Scan for the cell matching the given text and deliver its [X, Y] coordinate at center. 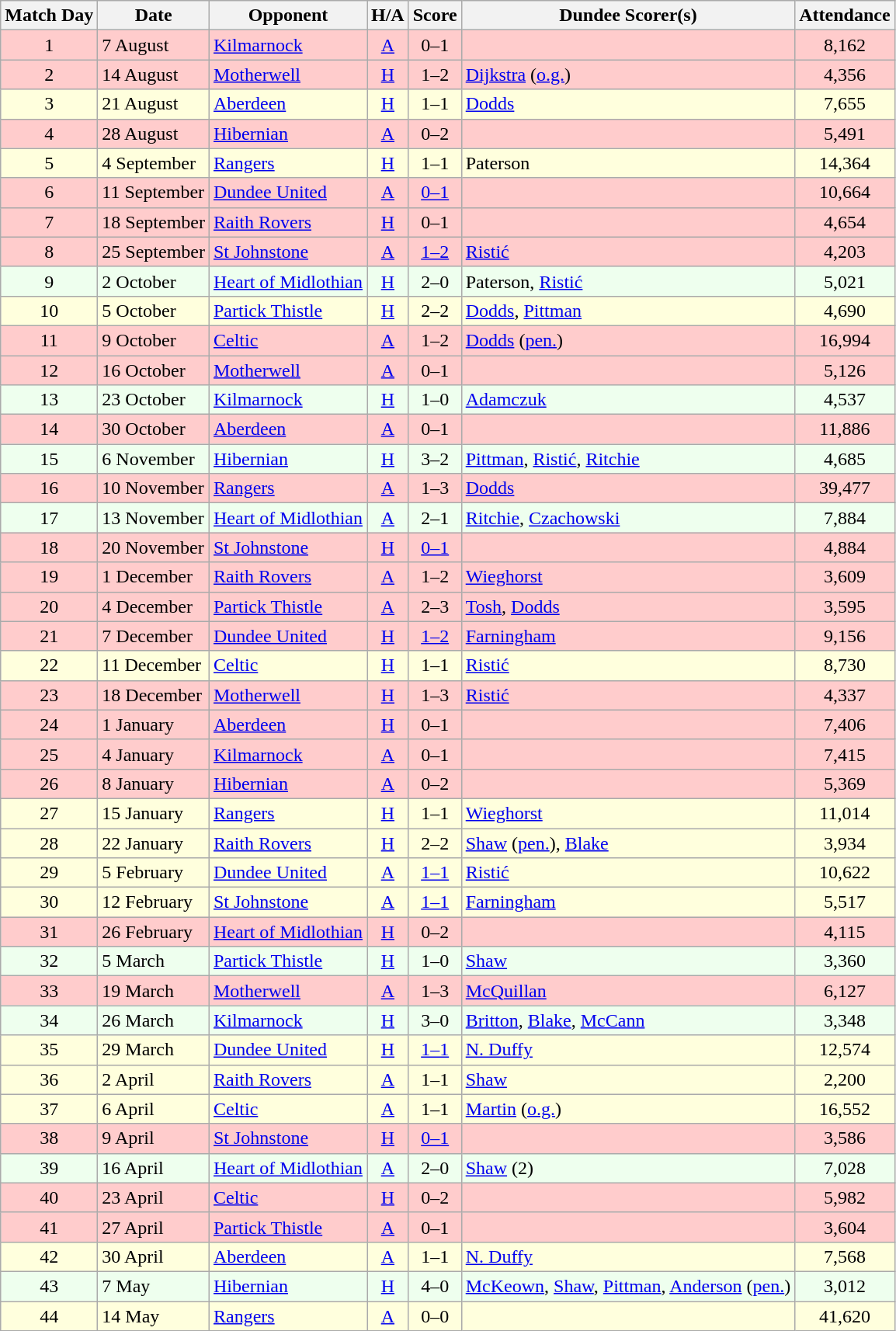
8,730 [845, 665]
7 August [154, 45]
23 April [154, 1197]
26 February [154, 932]
3,360 [845, 961]
9 April [154, 1138]
9 October [154, 340]
7 [50, 222]
4 [50, 134]
25 September [154, 252]
1 January [154, 725]
14 May [154, 1316]
13 November [154, 518]
18 [50, 547]
12 [50, 370]
17 [50, 518]
28 [50, 843]
26 [50, 784]
5,021 [845, 281]
Date [154, 16]
33 [50, 991]
6 April [154, 1109]
41,620 [845, 1316]
11 September [154, 193]
8,162 [845, 45]
9 [50, 281]
40 [50, 1197]
5,517 [845, 902]
7,655 [845, 104]
3,012 [845, 1286]
5,369 [845, 784]
30 [50, 902]
21 [50, 636]
1 December [154, 577]
11 December [154, 665]
3–2 [435, 459]
Martin (o.g.) [627, 1109]
19 March [154, 991]
32 [50, 961]
11,886 [845, 429]
2–1 [435, 518]
22 [50, 665]
11 [50, 340]
39 [50, 1168]
18 September [154, 222]
7,028 [845, 1168]
4,685 [845, 459]
3,586 [845, 1138]
12,574 [845, 1050]
4,884 [845, 547]
5 February [154, 873]
16,994 [845, 340]
10 [50, 311]
4,537 [845, 400]
15 [50, 459]
Dodds, Pittman [627, 311]
5,491 [845, 134]
16 October [154, 370]
19 [50, 577]
2 October [154, 281]
10,622 [845, 873]
Pittman, Ristić, Ritchie [627, 459]
28 August [154, 134]
Britton, Blake, McCann [627, 1020]
43 [50, 1286]
2 [50, 75]
0–0 [435, 1316]
4 September [154, 163]
23 October [154, 400]
Shaw (pen.), Blake [627, 843]
Opponent [287, 16]
9,156 [845, 636]
4,654 [845, 222]
31 [50, 932]
5 March [154, 961]
McQuillan [627, 991]
29 March [154, 1050]
7,884 [845, 518]
27 [50, 813]
3 [50, 104]
McKeown, Shaw, Pittman, Anderson (pen.) [627, 1286]
15 January [154, 813]
42 [50, 1256]
3,595 [845, 606]
4 December [154, 606]
Match Day [50, 16]
14 [50, 429]
36 [50, 1079]
8 January [154, 784]
3,604 [845, 1227]
16,552 [845, 1109]
2–3 [435, 606]
Paterson, Ristić [627, 281]
27 April [154, 1227]
7,406 [845, 725]
2,200 [845, 1079]
22 January [154, 843]
Paterson [627, 163]
7,415 [845, 754]
Ritchie, Czachowski [627, 518]
5 [50, 163]
14,364 [845, 163]
39,477 [845, 488]
34 [50, 1020]
Shaw (2) [627, 1168]
4,203 [845, 252]
Attendance [845, 16]
30 October [154, 429]
16 [50, 488]
6 [50, 193]
5,126 [845, 370]
4,115 [845, 932]
6 November [154, 459]
25 [50, 754]
7 December [154, 636]
Adamczuk [627, 400]
11,014 [845, 813]
6,127 [845, 991]
21 August [154, 104]
26 March [154, 1020]
4,690 [845, 311]
30 April [154, 1256]
18 December [154, 695]
20 November [154, 547]
7 May [154, 1286]
Dijkstra (o.g.) [627, 75]
1 [50, 45]
Tosh, Dodds [627, 606]
23 [50, 695]
7,568 [845, 1256]
10,664 [845, 193]
4–0 [435, 1286]
20 [50, 606]
3,348 [845, 1020]
Score [435, 16]
4 January [154, 754]
H/A [387, 16]
3–0 [435, 1020]
5,982 [845, 1197]
10 November [154, 488]
14 August [154, 75]
5 October [154, 311]
16 April [154, 1168]
29 [50, 873]
Dodds (pen.) [627, 340]
41 [50, 1227]
8 [50, 252]
13 [50, 400]
35 [50, 1050]
12 February [154, 902]
2 April [154, 1079]
3,609 [845, 577]
4,337 [845, 695]
24 [50, 725]
3,934 [845, 843]
Dundee Scorer(s) [627, 16]
38 [50, 1138]
37 [50, 1109]
44 [50, 1316]
4,356 [845, 75]
